Extract the (X, Y) coordinate from the center of the cell holding the provided text.  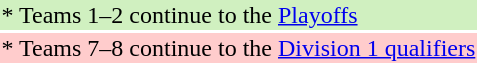
* Teams 7–8 continue to the Division 1 qualifiers (238, 48)
* Teams 1–2 continue to the Playoffs (238, 15)
